For the text-containing cell, return its midpoint in [X, Y] coordinate format. 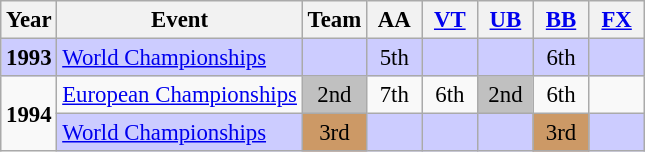
FX [617, 20]
Team [334, 20]
Year [29, 20]
1993 [29, 58]
7th [394, 95]
1994 [29, 114]
5th [394, 58]
AA [394, 20]
VT [450, 20]
Event [180, 20]
European Championships [180, 95]
UB [506, 20]
BB [561, 20]
